Return the (X, Y) coordinate for the center point of the cell that contains the specified text.  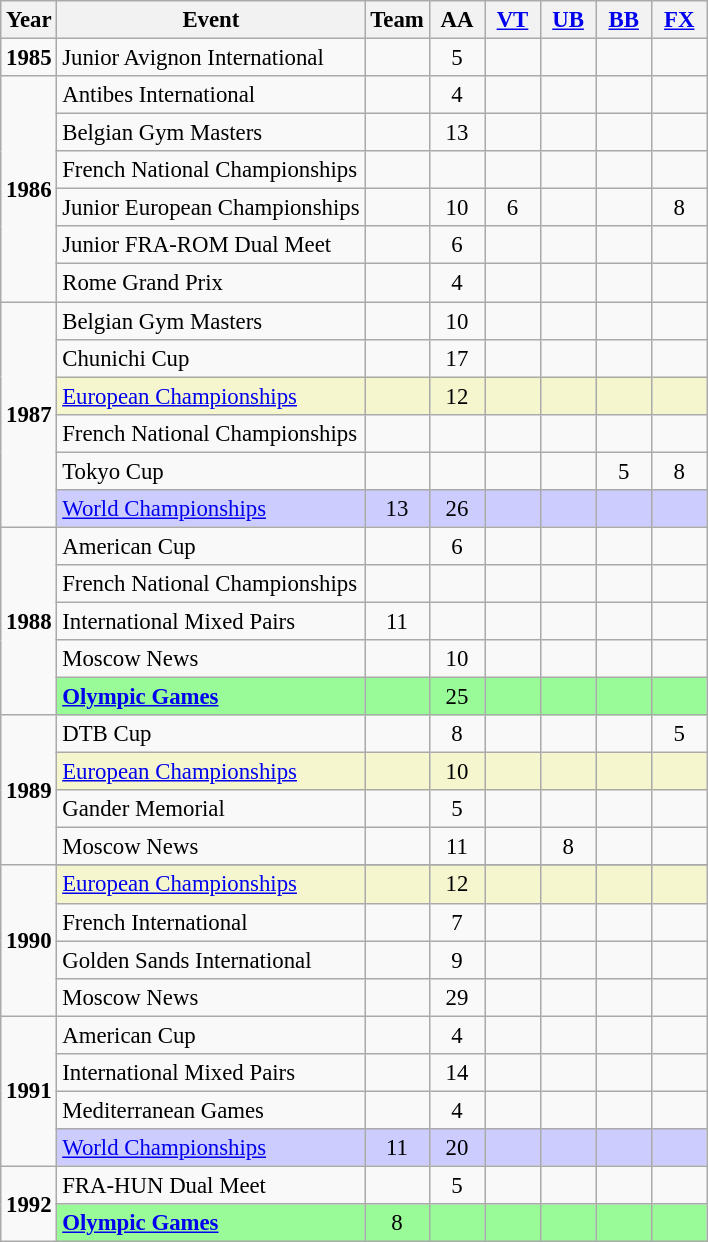
14 (457, 1073)
1990 (29, 941)
1992 (29, 1204)
26 (457, 509)
1988 (29, 621)
Year (29, 20)
7 (457, 922)
BB (624, 20)
20 (457, 1148)
UB (568, 20)
Antibes International (211, 95)
Rome Grand Prix (211, 283)
Junior Avignon International (211, 58)
29 (457, 997)
DTB Cup (211, 734)
Chunichi Cup (211, 358)
1991 (29, 1091)
1985 (29, 58)
Mediterranean Games (211, 1110)
Gander Memorial (211, 809)
FRA-HUN Dual Meet (211, 1185)
1987 (29, 415)
9 (457, 960)
AA (457, 20)
Event (211, 20)
FX (679, 20)
Tokyo Cup (211, 471)
Junior FRA-ROM Dual Meet (211, 245)
VT (513, 20)
Golden Sands International (211, 960)
1986 (29, 189)
25 (457, 697)
Team (397, 20)
1989 (29, 790)
17 (457, 358)
Junior European Championships (211, 208)
French International (211, 922)
